Capture the cell that displays the provided text and extract its (x, y) central coordinate. 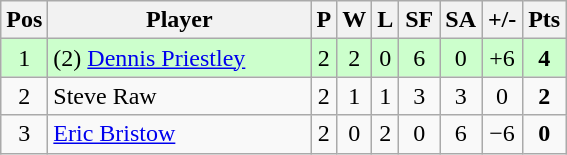
4 (544, 58)
Steve Raw (180, 96)
SA (461, 20)
SF (420, 20)
P (324, 20)
+6 (502, 58)
W (354, 20)
+/- (502, 20)
Pos (24, 20)
−6 (502, 134)
Eric Bristow (180, 134)
(2) Dennis Priestley (180, 58)
Player (180, 20)
Pts (544, 20)
L (386, 20)
